Determine the [x, y] coordinate at the center of the cell enclosing the given text.  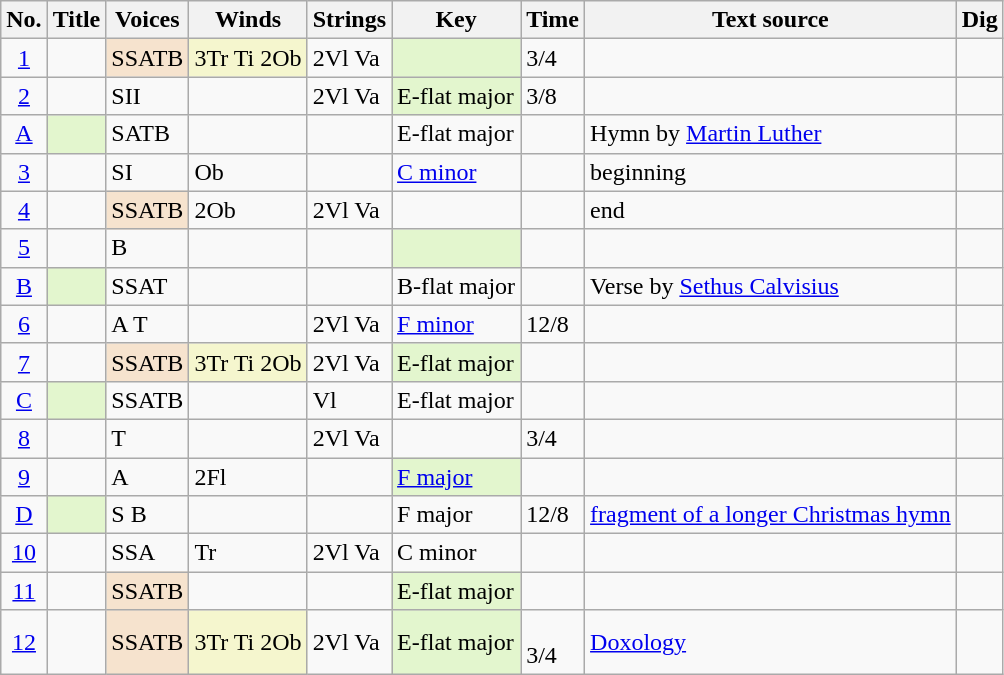
A T [148, 324]
2 [24, 96]
Dig [980, 20]
No. [24, 20]
9 [24, 477]
SSA [148, 553]
7 [24, 362]
Time [553, 20]
B-flat major [456, 286]
C [24, 400]
10 [24, 553]
Doxology [771, 642]
Winds [248, 20]
6 [24, 324]
Vl [349, 400]
T [148, 438]
2Ob [248, 210]
SII [148, 96]
S B [148, 515]
SI [148, 172]
Ob [248, 172]
Text source [771, 20]
beginning [771, 172]
end [771, 210]
4 [24, 210]
Verse by Sethus Calvisius [771, 286]
Key [456, 20]
11 [24, 591]
Tr [248, 553]
SSAT [148, 286]
SATB [148, 134]
3/8 [553, 96]
F minor [456, 324]
12 [24, 642]
2Fl [248, 477]
Title [76, 20]
D [24, 515]
8 [24, 438]
3 [24, 172]
Strings [349, 20]
Voices [148, 20]
1 [24, 58]
fragment of a longer Christmas hymn [771, 515]
5 [24, 248]
Hymn by Martin Luther [771, 134]
